Determine the [x, y] coordinate at the center of the cell enclosing the given text.  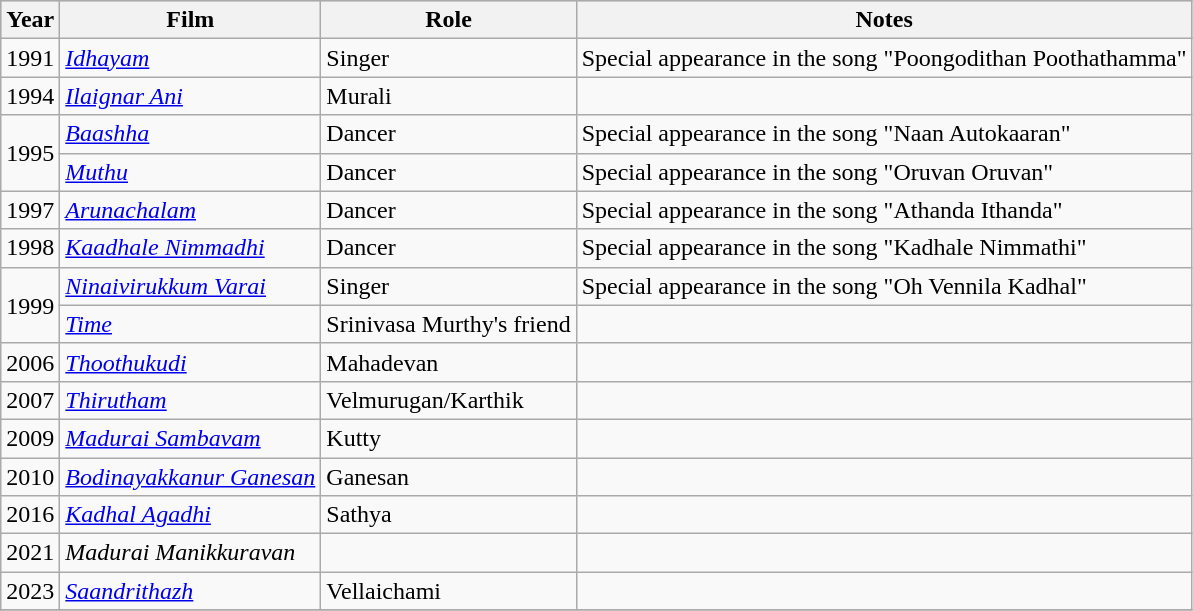
Special appearance in the song "Kadhale Nimmathi" [884, 248]
Role [448, 20]
2016 [30, 515]
Kaadhale Nimmadhi [190, 248]
Madurai Sambavam [190, 438]
Baashha [190, 134]
Special appearance in the song "Naan Autokaaran" [884, 134]
Notes [884, 20]
Sathya [448, 515]
Ganesan [448, 477]
Year [30, 20]
Srinivasa Murthy's friend [448, 324]
Idhayam [190, 58]
Bodinayakkanur Ganesan [190, 477]
1997 [30, 210]
Madurai Manikkuravan [190, 553]
2023 [30, 591]
Time [190, 324]
2021 [30, 553]
2009 [30, 438]
Muthu [190, 172]
Ninaivirukkum Varai [190, 286]
1994 [30, 96]
Saandrithazh [190, 591]
Murali [448, 96]
2010 [30, 477]
Vellaichami [448, 591]
Special appearance in the song "Oruvan Oruvan" [884, 172]
1999 [30, 305]
Ilaignar Ani [190, 96]
1995 [30, 153]
Kadhal Agadhi [190, 515]
Arunachalam [190, 210]
1998 [30, 248]
Special appearance in the song "Oh Vennila Kadhal" [884, 286]
1991 [30, 58]
2006 [30, 362]
Thoothukudi [190, 362]
Special appearance in the song "Athanda Ithanda" [884, 210]
Thirutham [190, 400]
Velmurugan/Karthik [448, 400]
Mahadevan [448, 362]
Kutty [448, 438]
Special appearance in the song "Poongodithan Poothathamma" [884, 58]
2007 [30, 400]
Film [190, 20]
